Capture the cell that displays the provided text and extract its (X, Y) central coordinate. 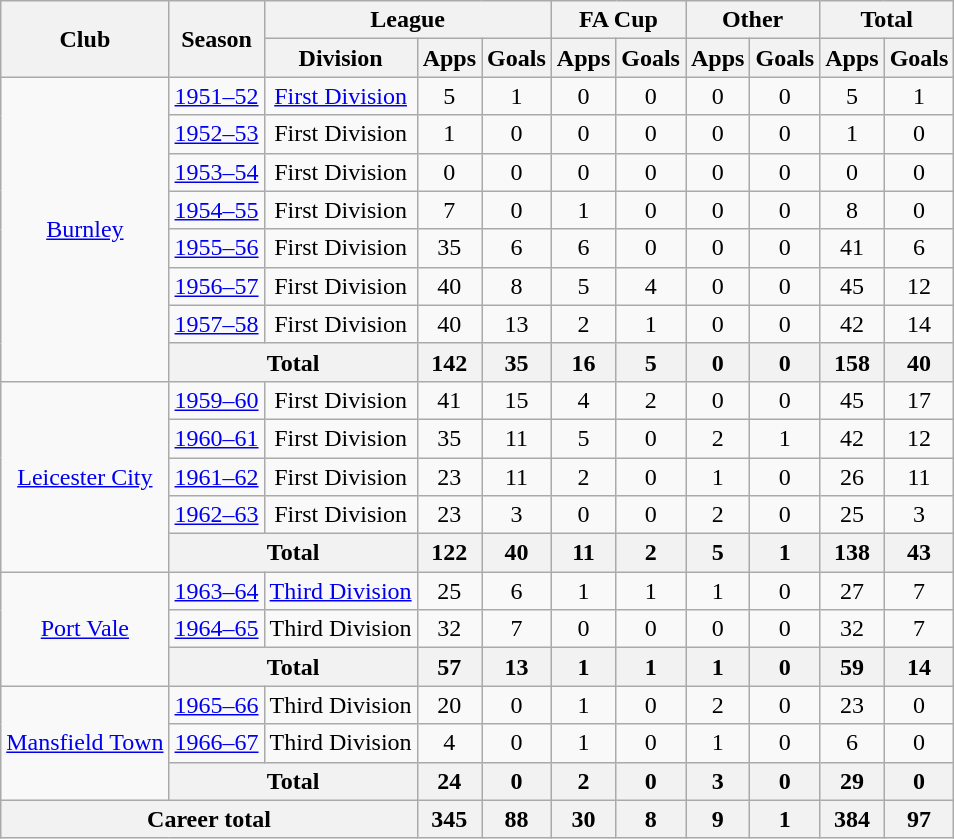
1952–53 (216, 134)
1956–57 (216, 286)
88 (517, 819)
Division (340, 58)
Port Vale (85, 629)
57 (449, 667)
1962–63 (216, 515)
16 (583, 362)
1951–52 (216, 96)
27 (852, 591)
30 (583, 819)
League (408, 20)
43 (919, 553)
24 (449, 781)
26 (852, 477)
1963–64 (216, 591)
1966–67 (216, 743)
FA Cup (618, 20)
1959–60 (216, 400)
15 (517, 400)
Season (216, 39)
Career total (209, 819)
1965–66 (216, 705)
345 (449, 819)
Other (753, 20)
1961–62 (216, 477)
20 (449, 705)
59 (852, 667)
9 (718, 819)
1957–58 (216, 324)
29 (852, 781)
158 (852, 362)
Club (85, 39)
122 (449, 553)
Burnley (85, 229)
Leicester City (85, 476)
17 (919, 400)
1954–55 (216, 210)
1953–54 (216, 172)
1960–61 (216, 438)
97 (919, 819)
Mansfield Town (85, 743)
384 (852, 819)
138 (852, 553)
1964–65 (216, 629)
142 (449, 362)
1955–56 (216, 248)
